From the cell containing the given text, extract its center point as [X, Y] coordinate. 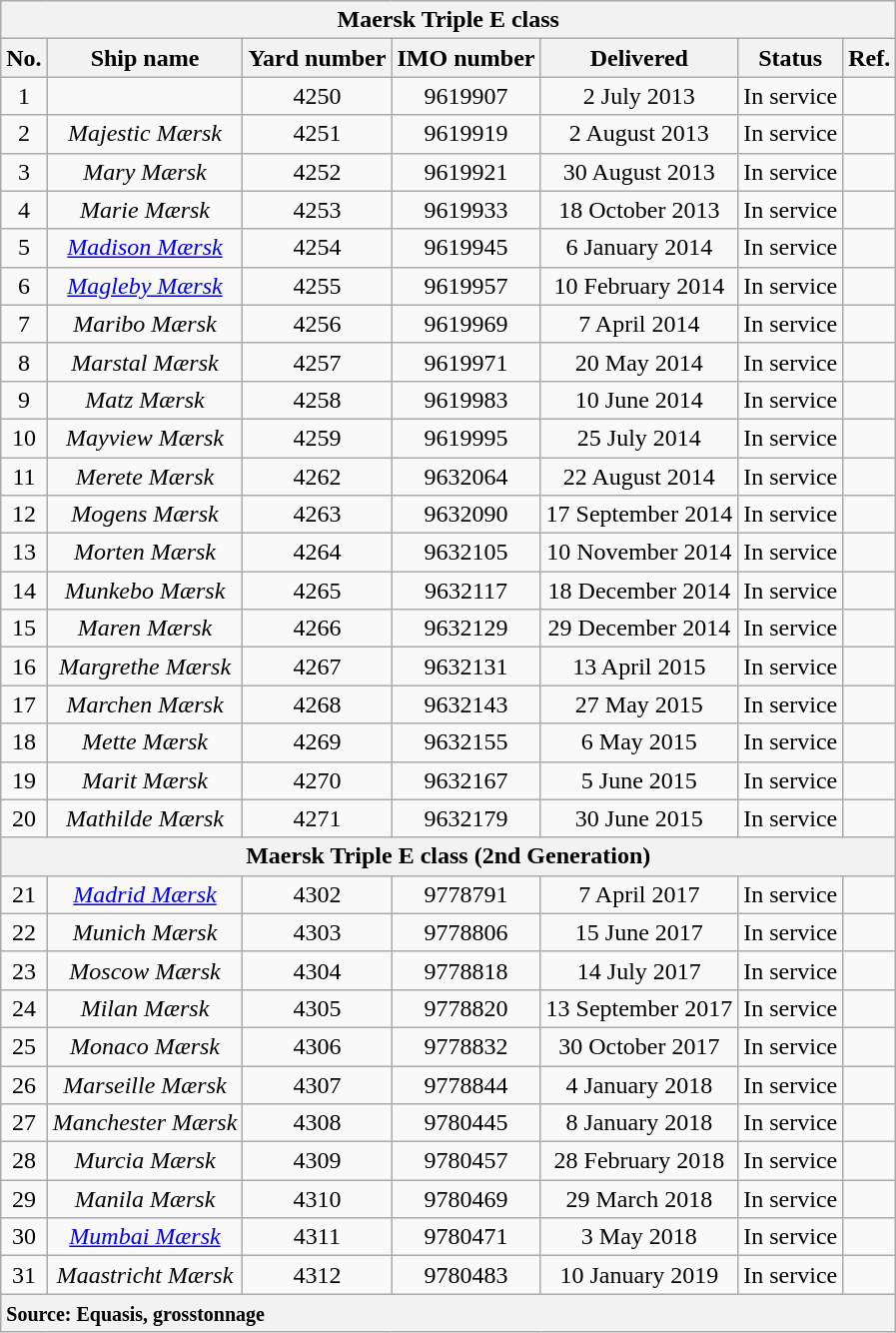
Ship name [145, 58]
4252 [318, 172]
7 April 2014 [639, 324]
4305 [318, 1008]
8 January 2018 [639, 1123]
4304 [318, 970]
4255 [318, 286]
9780483 [465, 1275]
Magleby Mærsk [145, 286]
4268 [318, 704]
9780445 [465, 1123]
10 January 2019 [639, 1275]
Maren Mærsk [145, 629]
3 May 2018 [639, 1237]
15 June 2017 [639, 932]
9632090 [465, 515]
Matz Mærsk [145, 400]
8 [24, 362]
24 [24, 1008]
9619957 [465, 286]
29 December 2014 [639, 629]
4302 [318, 894]
16 [24, 666]
Madrid Mærsk [145, 894]
Manchester Mærsk [145, 1123]
26 [24, 1084]
5 June 2015 [639, 780]
9619971 [465, 362]
9 [24, 400]
7 [24, 324]
27 May 2015 [639, 704]
No. [24, 58]
29 March 2018 [639, 1199]
10 February 2014 [639, 286]
4259 [318, 438]
14 [24, 591]
9778820 [465, 1008]
22 August 2014 [639, 477]
13 September 2017 [639, 1008]
30 June 2015 [639, 818]
IMO number [465, 58]
9619983 [465, 400]
4262 [318, 477]
9619907 [465, 96]
20 May 2014 [639, 362]
19 [24, 780]
10 November 2014 [639, 553]
Mumbai Mærsk [145, 1237]
Moscow Mærsk [145, 970]
4306 [318, 1046]
13 April 2015 [639, 666]
3 [24, 172]
9632105 [465, 553]
4256 [318, 324]
5 [24, 248]
18 December 2014 [639, 591]
4263 [318, 515]
4257 [318, 362]
9619995 [465, 438]
27 [24, 1123]
9632129 [465, 629]
4310 [318, 1199]
9778791 [465, 894]
22 [24, 932]
4303 [318, 932]
9619945 [465, 248]
4 [24, 210]
Delivered [639, 58]
9632064 [465, 477]
Monaco Mærsk [145, 1046]
25 July 2014 [639, 438]
4309 [318, 1161]
Maastricht Mærsk [145, 1275]
10 [24, 438]
Marseille Mærsk [145, 1084]
2 August 2013 [639, 134]
12 [24, 515]
6 May 2015 [639, 742]
4269 [318, 742]
Manila Mærsk [145, 1199]
31 [24, 1275]
Maribo Mærsk [145, 324]
9632155 [465, 742]
1 [24, 96]
28 February 2018 [639, 1161]
4250 [318, 96]
Source: Equasis, grosstonnage [448, 1313]
Murcia Mærsk [145, 1161]
Status [791, 58]
4253 [318, 210]
4254 [318, 248]
4311 [318, 1237]
13 [24, 553]
Maersk Triple E class [448, 20]
4 January 2018 [639, 1084]
30 October 2017 [639, 1046]
9780457 [465, 1161]
4267 [318, 666]
Marchen Mærsk [145, 704]
9619921 [465, 172]
Marstal Mærsk [145, 362]
10 June 2014 [639, 400]
9778806 [465, 932]
Merete Mærsk [145, 477]
Maersk Triple E class (2nd Generation) [448, 856]
4271 [318, 818]
21 [24, 894]
7 April 2017 [639, 894]
29 [24, 1199]
9619969 [465, 324]
9778818 [465, 970]
Mary Mærsk [145, 172]
9632179 [465, 818]
23 [24, 970]
2 [24, 134]
9778832 [465, 1046]
4307 [318, 1084]
9632131 [465, 666]
Majestic Mærsk [145, 134]
9780469 [465, 1199]
Mayview Mærsk [145, 438]
4265 [318, 591]
Yard number [318, 58]
2 July 2013 [639, 96]
18 October 2013 [639, 210]
9632167 [465, 780]
17 [24, 704]
Marit Mærsk [145, 780]
9619919 [465, 134]
Mette Mærsk [145, 742]
14 July 2017 [639, 970]
11 [24, 477]
Mogens Mærsk [145, 515]
17 September 2014 [639, 515]
18 [24, 742]
Munich Mærsk [145, 932]
25 [24, 1046]
15 [24, 629]
20 [24, 818]
Ref. [869, 58]
4312 [318, 1275]
4258 [318, 400]
Marie Mærsk [145, 210]
Madison Mærsk [145, 248]
9632117 [465, 591]
4270 [318, 780]
4266 [318, 629]
9780471 [465, 1237]
4251 [318, 134]
Margrethe Mærsk [145, 666]
6 [24, 286]
Munkebo Mærsk [145, 591]
Morten Mærsk [145, 553]
28 [24, 1161]
4264 [318, 553]
9778844 [465, 1084]
30 August 2013 [639, 172]
9632143 [465, 704]
Milan Mærsk [145, 1008]
Mathilde Mærsk [145, 818]
6 January 2014 [639, 248]
30 [24, 1237]
9619933 [465, 210]
4308 [318, 1123]
